Locate the cell with the specified text and output its (x, y) center coordinate. 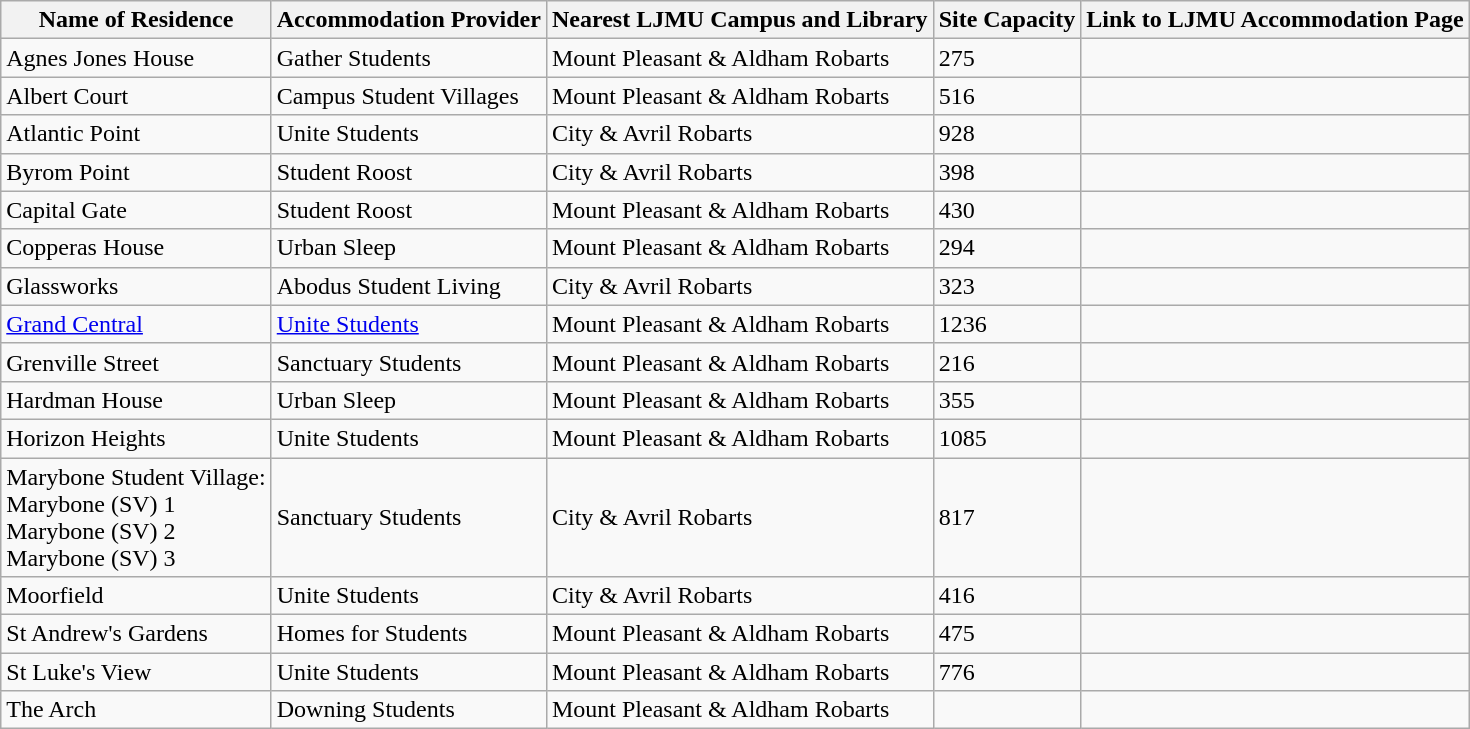
1085 (1007, 438)
475 (1007, 634)
Albert Court (136, 96)
275 (1007, 58)
Glassworks (136, 286)
Agnes Jones House (136, 58)
1236 (1007, 324)
St Luke's View (136, 672)
398 (1007, 172)
Abodus Student Living (408, 286)
Gather Students (408, 58)
St Andrew's Gardens (136, 634)
Site Capacity (1007, 20)
Byrom Point (136, 172)
516 (1007, 96)
430 (1007, 210)
355 (1007, 400)
416 (1007, 596)
Hardman House (136, 400)
323 (1007, 286)
Atlantic Point (136, 134)
The Arch (136, 710)
294 (1007, 248)
Grand Central (136, 324)
Capital Gate (136, 210)
Marybone Student Village:Marybone (SV) 1Marybone (SV) 2Marybone (SV) 3 (136, 518)
216 (1007, 362)
Moorfield (136, 596)
Accommodation Provider (408, 20)
928 (1007, 134)
Downing Students (408, 710)
Copperas House (136, 248)
Horizon Heights (136, 438)
Nearest LJMU Campus and Library (740, 20)
Homes for Students (408, 634)
Grenville Street (136, 362)
Link to LJMU Accommodation Page (1275, 20)
817 (1007, 518)
Campus Student Villages (408, 96)
Name of Residence (136, 20)
776 (1007, 672)
